Capture the cell that displays the provided text and extract its (x, y) central coordinate. 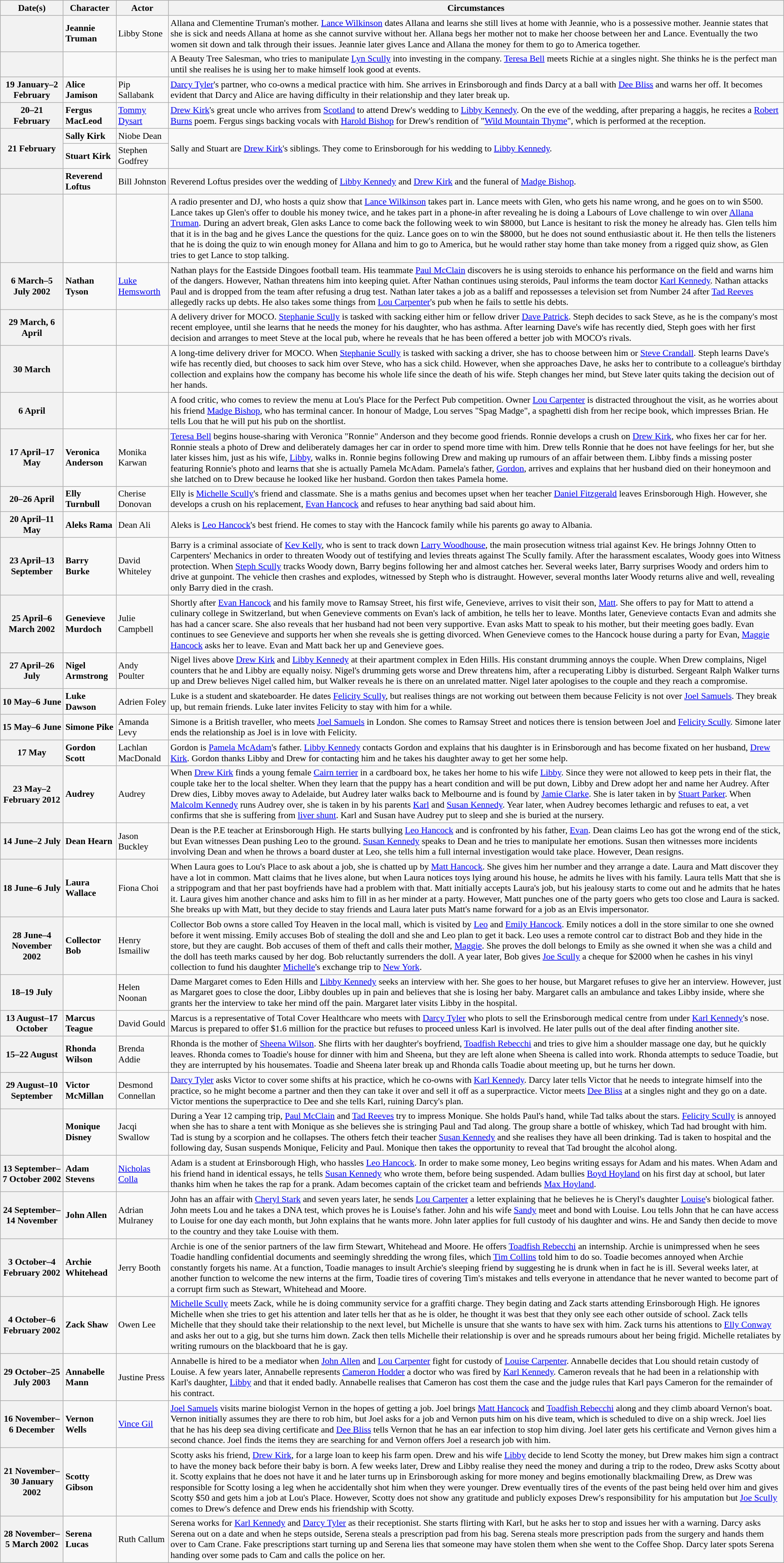
Genevieve Murdoch (89, 624)
Rhonda Wilson (89, 1055)
Serena Lucas (89, 1539)
Jeannie Truman (89, 33)
19 January–2 February (32, 90)
Nicholas Colla (142, 1174)
Dean Hearn (89, 842)
21 November–30 January 2002 (32, 1481)
Luke Dawson (89, 702)
6 April (32, 411)
Reverend Loftus (89, 182)
Gordon Scott (89, 753)
Niobe Dean (142, 136)
Luke Hemsworth (142, 286)
Character (89, 8)
10 May–6 June (32, 702)
Brenda Addie (142, 1055)
Cherise Donovan (142, 499)
18 June–6 July (32, 888)
Amanda Levy (142, 727)
20–21 February (32, 115)
30 March (32, 369)
Adrien Foley (142, 702)
Dean Ali (142, 524)
13 August–17 October (32, 1024)
Simone Pike (89, 727)
21 February (32, 149)
Scotty Gibson (89, 1481)
Actor (142, 8)
29 October–25 July 2003 (32, 1377)
Nigel Armstrong (89, 671)
Sally Kirk (89, 136)
Fiona Choi (142, 888)
29 August–10 September (32, 1091)
Henry Ismailiw (142, 946)
13 September–7 October 2002 (32, 1174)
David Gould (142, 1024)
Libby Stone (142, 33)
Jerry Booth (142, 1268)
3 October–4 February 2002 (32, 1268)
24 September–14 November (32, 1215)
Stuart Kirk (89, 156)
Monika Karwan (142, 458)
Marcus Teague (89, 1024)
Justine Press (142, 1377)
29 March, 6 April (32, 328)
Zack Shaw (89, 1325)
Bill Johnston (142, 182)
15–22 August (32, 1055)
Archie Whitehead (89, 1268)
28 November–5 March 2002 (32, 1539)
Victor McMillan (89, 1091)
15 May–6 June (32, 727)
Alice Jamison (89, 90)
Ruth Callum (142, 1539)
14 June–2 July (32, 842)
6 March–5 July 2002 (32, 286)
20–26 April (32, 499)
18–19 July (32, 993)
Jacqi Swallow (142, 1132)
Fergus MacLeod (89, 115)
17 April–17 May (32, 458)
Desmond Connellan (142, 1091)
16 November–6 December (32, 1424)
20 April–11 May (32, 524)
Adam Stevens (89, 1174)
Annabelle Mann (89, 1377)
Andy Poulter (142, 671)
Vince Gil (142, 1424)
David Whiteley (142, 566)
Stephen Godfrey (142, 156)
Aleks Rama (89, 524)
27 April–26 July (32, 671)
25 April–6 March 2002 (32, 624)
Tommy Dysart (142, 115)
Aleks is Leo Hancock's best friend. He comes to stay with the Hancock family while his parents go away to Albania. (476, 524)
Pip Sallabank (142, 90)
Owen Lee (142, 1325)
23 April–13 September (32, 566)
Date(s) (32, 8)
Helen Noonan (142, 993)
28 June–4 November 2002 (32, 946)
Barry Burke (89, 566)
Circumstances (476, 8)
17 May (32, 753)
Lachlan MacDonald (142, 753)
Laura Wallace (89, 888)
Reverend Loftus presides over the wedding of Libby Kennedy and Drew Kirk and the funeral of Madge Bishop. (476, 182)
Collector Bob (89, 946)
Vernon Wells (89, 1424)
Sally and Stuart are Drew Kirk's siblings. They come to Erinsborough for his wedding to Libby Kennedy. (476, 149)
Nathan Tyson (89, 286)
John Allen (89, 1215)
Julie Campbell (142, 624)
4 October–6 February 2002 (32, 1325)
Elly Turnbull (89, 499)
Monique Disney (89, 1132)
Adrian Mulraney (142, 1215)
Jason Buckley (142, 842)
23 May–2 February 2012 (32, 794)
Veronica Anderson (89, 458)
